Detect which cell encompasses the target text, then output its (X, Y) center coordinate. 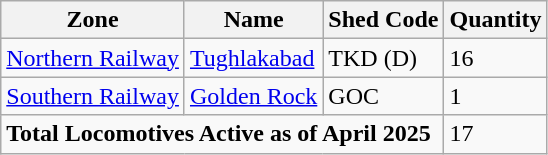
Southern Railway (93, 96)
TKD (D) (384, 58)
Zone (93, 20)
Shed Code (384, 20)
Tughlakabad (253, 58)
Golden Rock (253, 96)
16 (496, 58)
Name (253, 20)
GOC (384, 96)
Northern Railway (93, 58)
1 (496, 96)
Total Locomotives Active as of April 2025 (222, 134)
Quantity (496, 20)
17 (496, 134)
